Identify which cell holds the provided text, then report its (x, y) central coordinate. 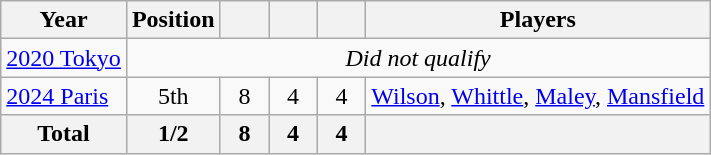
Total (64, 134)
2024 Paris (64, 96)
Players (538, 20)
Year (64, 20)
1/2 (173, 134)
Did not qualify (418, 58)
2020 Tokyo (64, 58)
5th (173, 96)
Position (173, 20)
Wilson, Whittle, Maley, Mansfield (538, 96)
